Extract the [x, y] coordinate from the center of the cell holding the provided text.  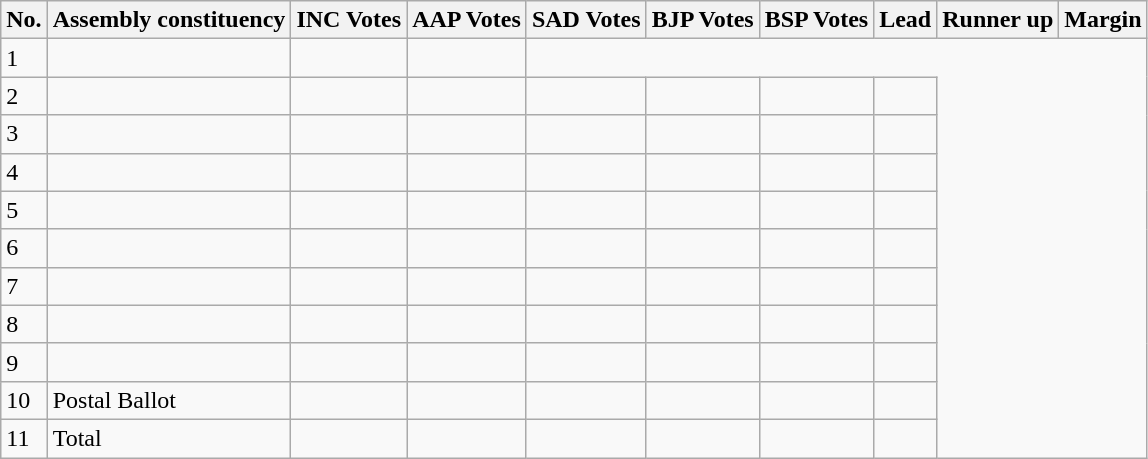
No. [24, 20]
BSP Votes [816, 20]
5 [24, 210]
Lead [906, 20]
BJP Votes [702, 20]
INC Votes [349, 20]
4 [24, 172]
7 [24, 286]
Runner up [998, 20]
6 [24, 248]
Total [169, 438]
AAP Votes [467, 20]
Margin [1103, 20]
Postal Ballot [169, 400]
SAD Votes [586, 20]
9 [24, 362]
1 [24, 58]
2 [24, 96]
10 [24, 400]
11 [24, 438]
8 [24, 324]
Assembly constituency [169, 20]
3 [24, 134]
